Scan for the cell matching the given text and deliver its (x, y) coordinate at center. 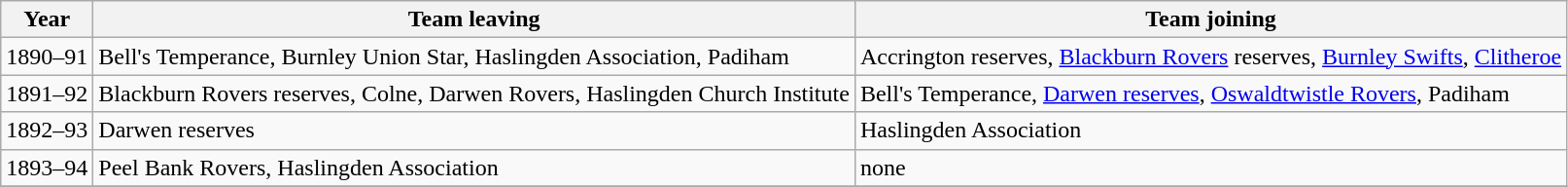
none (1210, 168)
Accrington reserves, Blackburn Rovers reserves, Burnley Swifts, Clitheroe (1210, 56)
1891–92 (47, 93)
Year (47, 19)
1892–93 (47, 131)
Team joining (1210, 19)
Haslingden Association (1210, 131)
Blackburn Rovers reserves, Colne, Darwen Rovers, Haslingden Church Institute (474, 93)
Peel Bank Rovers, Haslingden Association (474, 168)
1890–91 (47, 56)
Darwen reserves (474, 131)
Team leaving (474, 19)
1893–94 (47, 168)
Bell's Temperance, Burnley Union Star, Haslingden Association, Padiham (474, 56)
Bell's Temperance, Darwen reserves, Oswaldtwistle Rovers, Padiham (1210, 93)
